Find where the given text appears and provide that cell's center as (x, y) coordinate. 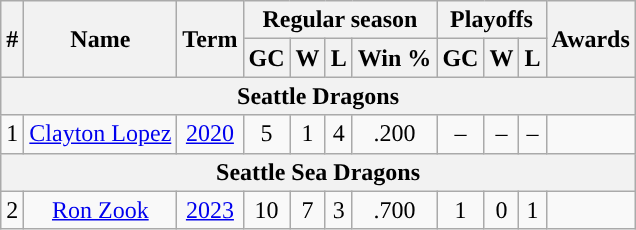
2023 (210, 210)
3 (338, 210)
10 (266, 210)
Seattle Dragons (318, 96)
7 (308, 210)
2020 (210, 134)
# (12, 39)
5 (266, 134)
Ron Zook (100, 210)
Clayton Lopez (100, 134)
2 (12, 210)
Win % (394, 58)
.200 (394, 134)
Term (210, 39)
0 (502, 210)
Regular season (340, 20)
Name (100, 39)
4 (338, 134)
Awards (590, 39)
.700 (394, 210)
Seattle Sea Dragons (318, 172)
Playoffs (492, 20)
